Return (X, Y) of the center of cell containing provided text 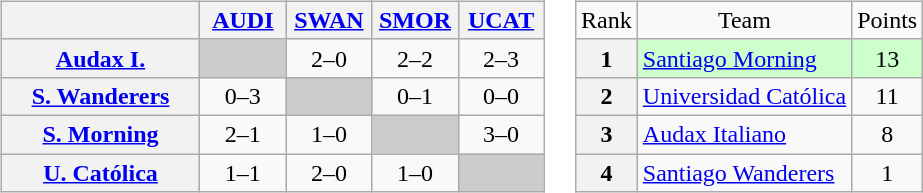
0–3 (243, 96)
Santiago Wanderers (744, 173)
Universidad Católica (744, 96)
3–0 (501, 134)
SMOR (415, 20)
SWAN (329, 20)
4 (607, 173)
8 (888, 134)
2–1 (243, 134)
3 (607, 134)
Audax I. (100, 58)
AUDI (243, 20)
U. Católica (100, 173)
UCAT (501, 20)
2 (607, 96)
0–1 (415, 96)
2–3 (501, 58)
11 (888, 96)
Points (888, 20)
S. Wanderers (100, 96)
1–1 (243, 173)
Team (744, 20)
S. Morning (100, 134)
Audax Italiano (744, 134)
2–2 (415, 58)
0–0 (501, 96)
13 (888, 58)
Rank (607, 20)
Santiago Morning (744, 58)
